For the text-containing cell, return its midpoint in (X, Y) coordinate format. 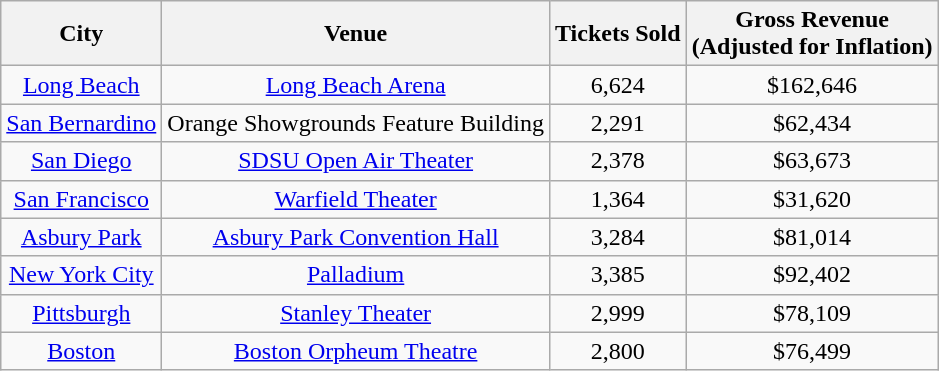
San Francisco (82, 199)
6,624 (618, 85)
Stanley Theater (356, 313)
San Diego (82, 161)
$62,434 (812, 123)
2,291 (618, 123)
Boston Orpheum Theatre (356, 351)
San Bernardino (82, 123)
$31,620 (812, 199)
Asbury Park (82, 237)
2,800 (618, 351)
Gross Revenue(Adjusted for Inflation) (812, 34)
Long Beach Arena (356, 85)
SDSU Open Air Theater (356, 161)
Tickets Sold (618, 34)
1,364 (618, 199)
3,385 (618, 275)
Pittsburgh (82, 313)
$81,014 (812, 237)
2,378 (618, 161)
$92,402 (812, 275)
$162,646 (812, 85)
Boston (82, 351)
$78,109 (812, 313)
Orange Showgrounds Feature Building (356, 123)
City (82, 34)
Long Beach (82, 85)
3,284 (618, 237)
2,999 (618, 313)
Venue (356, 34)
Asbury Park Convention Hall (356, 237)
$76,499 (812, 351)
Palladium (356, 275)
New York City (82, 275)
Warfield Theater (356, 199)
$63,673 (812, 161)
